Provide the (X, Y) coordinate of the cell's center where the given text is located.  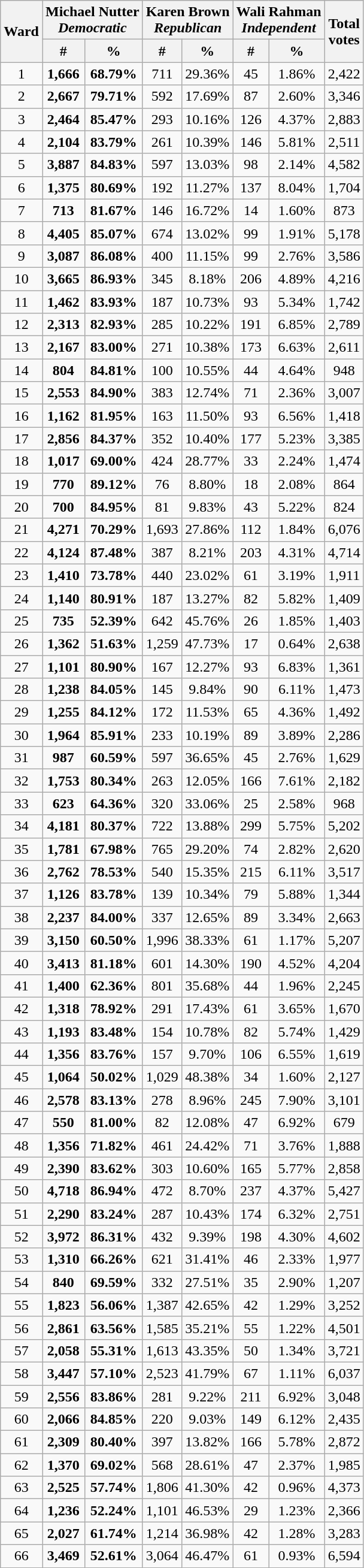
293 (162, 119)
206 (251, 279)
5,202 (344, 826)
84.83% (114, 165)
1,410 (63, 575)
3.34% (297, 917)
1,238 (63, 690)
287 (162, 1214)
1,361 (344, 667)
1,029 (162, 1077)
4,405 (63, 233)
52 (22, 1237)
17.43% (208, 1008)
1,613 (162, 1351)
4,373 (344, 1488)
192 (162, 188)
1,473 (344, 690)
1.23% (297, 1510)
9 (22, 256)
28 (22, 690)
6.83% (297, 667)
53 (22, 1259)
31.41% (208, 1259)
52.39% (114, 621)
592 (162, 96)
5 (22, 165)
5.22% (297, 507)
345 (162, 279)
4 (22, 142)
8.21% (208, 552)
9.03% (208, 1419)
5.88% (297, 895)
1,126 (63, 895)
21 (22, 530)
10.60% (208, 1168)
47.73% (208, 643)
87.48% (114, 552)
261 (162, 142)
3,586 (344, 256)
1,064 (63, 1077)
80.34% (114, 781)
3.65% (297, 1008)
263 (162, 781)
35.68% (208, 986)
9.22% (208, 1397)
6,076 (344, 530)
1,236 (63, 1510)
3,283 (344, 1533)
1,193 (63, 1031)
17.69% (208, 96)
211 (251, 1397)
41 (22, 986)
157 (162, 1055)
10.43% (208, 1214)
4,216 (344, 279)
173 (251, 348)
3,252 (344, 1305)
39 (22, 940)
145 (162, 690)
8.70% (208, 1191)
48.38% (208, 1077)
1,429 (344, 1031)
6.12% (297, 1419)
27 (22, 667)
1,255 (63, 712)
2,464 (63, 119)
824 (344, 507)
801 (162, 986)
2.36% (297, 393)
81.67% (114, 210)
78.53% (114, 872)
51 (22, 1214)
3,469 (63, 1556)
6,037 (344, 1373)
1,911 (344, 575)
11.53% (208, 712)
126 (251, 119)
337 (162, 917)
28.77% (208, 461)
2,553 (63, 393)
28.61% (208, 1465)
2,366 (344, 1510)
1,140 (63, 598)
1,409 (344, 598)
2,058 (63, 1351)
2,578 (63, 1100)
4,124 (63, 552)
84.12% (114, 712)
2.82% (297, 849)
2,872 (344, 1442)
3,413 (63, 963)
1,977 (344, 1259)
237 (251, 1191)
64 (22, 1510)
2,286 (344, 735)
285 (162, 325)
86.94% (114, 1191)
2,556 (63, 1397)
13.27% (208, 598)
5,427 (344, 1191)
19 (22, 484)
40 (22, 963)
1.28% (297, 1533)
83.78% (114, 895)
23.02% (208, 575)
2,751 (344, 1214)
163 (162, 416)
2,511 (344, 142)
10.73% (208, 301)
29.36% (208, 74)
0.64% (297, 643)
80.91% (114, 598)
1,462 (63, 301)
57 (22, 1351)
62.36% (114, 986)
4.52% (297, 963)
352 (162, 439)
27.51% (208, 1282)
5.77% (297, 1168)
55.31% (114, 1351)
85.91% (114, 735)
1.96% (297, 986)
36 (22, 872)
29.20% (208, 849)
2.14% (297, 165)
2,167 (63, 348)
472 (162, 1191)
5.74% (297, 1031)
2,066 (63, 1419)
16 (22, 416)
233 (162, 735)
36.98% (208, 1533)
3,721 (344, 1351)
987 (63, 758)
623 (63, 803)
52.61% (114, 1556)
74 (251, 849)
49 (22, 1168)
84.00% (114, 917)
713 (63, 210)
2,856 (63, 439)
112 (251, 530)
948 (344, 370)
2,762 (63, 872)
1,670 (344, 1008)
6 (22, 188)
1,964 (63, 735)
6.55% (297, 1055)
4.31% (297, 552)
84.37% (114, 439)
139 (162, 895)
1,375 (63, 188)
80.69% (114, 188)
12.08% (208, 1123)
60.50% (114, 940)
1,403 (344, 621)
203 (251, 552)
601 (162, 963)
90 (251, 690)
2.33% (297, 1259)
5.34% (297, 301)
83.76% (114, 1055)
1,207 (344, 1282)
2,435 (344, 1419)
137 (251, 188)
10.55% (208, 370)
80.90% (114, 667)
84.85% (114, 1419)
540 (162, 872)
3,048 (344, 1397)
83.48% (114, 1031)
4,718 (63, 1191)
59 (22, 1397)
4,181 (63, 826)
58 (22, 1373)
1.22% (297, 1328)
80.37% (114, 826)
4.89% (297, 279)
15 (22, 393)
2,313 (63, 325)
10.38% (208, 348)
2,127 (344, 1077)
66.26% (114, 1259)
3,447 (63, 1373)
1.91% (297, 233)
2,663 (344, 917)
1.86% (297, 74)
15.35% (208, 872)
804 (63, 370)
840 (63, 1282)
215 (251, 872)
60.59% (114, 758)
1,704 (344, 188)
1,387 (162, 1305)
12.27% (208, 667)
12.74% (208, 393)
1,370 (63, 1465)
84.95% (114, 507)
23 (22, 575)
191 (251, 325)
87 (251, 96)
1,742 (344, 301)
2,858 (344, 1168)
83.13% (114, 1100)
83.86% (114, 1397)
1,781 (63, 849)
1,585 (162, 1328)
5.75% (297, 826)
1.84% (297, 530)
Totalvotes (344, 31)
154 (162, 1031)
51.63% (114, 643)
3,064 (162, 1556)
Karen BrownRepublican (188, 20)
3,972 (63, 1237)
568 (162, 1465)
13.82% (208, 1442)
84.90% (114, 393)
42.65% (208, 1305)
20 (22, 507)
167 (162, 667)
11.27% (208, 188)
320 (162, 803)
1,619 (344, 1055)
2,104 (63, 142)
8.18% (208, 279)
1.29% (297, 1305)
69.00% (114, 461)
38 (22, 917)
85.07% (114, 233)
1,753 (63, 781)
440 (162, 575)
1,017 (63, 461)
13 (22, 348)
1,362 (63, 643)
621 (162, 1259)
1.11% (297, 1373)
2 (22, 96)
642 (162, 621)
1,344 (344, 895)
383 (162, 393)
6.85% (297, 325)
86.93% (114, 279)
106 (251, 1055)
50.02% (114, 1077)
873 (344, 210)
64.36% (114, 803)
86.31% (114, 1237)
62 (22, 1465)
2.60% (297, 96)
73.78% (114, 575)
60 (22, 1419)
2,861 (63, 1328)
3,346 (344, 96)
190 (251, 963)
1.17% (297, 940)
172 (162, 712)
8.04% (297, 188)
3.89% (297, 735)
2,309 (63, 1442)
83.93% (114, 301)
83.62% (114, 1168)
674 (162, 233)
1,214 (162, 1533)
387 (162, 552)
7.61% (297, 781)
2,883 (344, 119)
2,390 (63, 1168)
14.30% (208, 963)
2,667 (63, 96)
1,996 (162, 940)
82.93% (114, 325)
432 (162, 1237)
67 (251, 1373)
24 (22, 598)
3,517 (344, 872)
8.96% (208, 1100)
3,007 (344, 393)
220 (162, 1419)
6,594 (344, 1556)
700 (63, 507)
76 (162, 484)
79.71% (114, 96)
38.33% (208, 940)
332 (162, 1282)
2,789 (344, 325)
100 (162, 370)
22 (22, 552)
32 (22, 781)
36.65% (208, 758)
27.86% (208, 530)
35.21% (208, 1328)
16.72% (208, 210)
1.34% (297, 1351)
2.58% (297, 803)
679 (344, 1123)
1,162 (63, 416)
165 (251, 1168)
177 (251, 439)
1,418 (344, 416)
4.36% (297, 712)
81 (162, 507)
10.19% (208, 735)
11.15% (208, 256)
198 (251, 1237)
711 (162, 74)
1,492 (344, 712)
303 (162, 1168)
56.06% (114, 1305)
71.82% (114, 1146)
1,474 (344, 461)
10.40% (208, 439)
4,714 (344, 552)
8.80% (208, 484)
30 (22, 735)
89.12% (114, 484)
400 (162, 256)
81.00% (114, 1123)
11 (22, 301)
5.23% (297, 439)
61.74% (114, 1533)
83.24% (114, 1214)
6.63% (297, 348)
550 (63, 1123)
4.30% (297, 1237)
46.47% (208, 1556)
84.05% (114, 690)
13.02% (208, 233)
4.64% (297, 370)
10.16% (208, 119)
0.96% (297, 1488)
46.53% (208, 1510)
5.78% (297, 1442)
11.50% (208, 416)
2,638 (344, 643)
12.65% (208, 917)
2,027 (63, 1533)
735 (63, 621)
9.84% (208, 690)
2,523 (162, 1373)
7.90% (297, 1100)
1,310 (63, 1259)
3,665 (63, 279)
10 (22, 279)
84.81% (114, 370)
299 (251, 826)
63.56% (114, 1328)
2.90% (297, 1282)
2.37% (297, 1465)
57.74% (114, 1488)
461 (162, 1146)
5.82% (297, 598)
9.39% (208, 1237)
3 (22, 119)
770 (63, 484)
37 (22, 895)
78.92% (114, 1008)
6.32% (297, 1214)
6.56% (297, 416)
864 (344, 484)
98 (251, 165)
13.03% (208, 165)
1,666 (63, 74)
765 (162, 849)
41.79% (208, 1373)
12.05% (208, 781)
149 (251, 1419)
3.19% (297, 575)
1,259 (162, 643)
2,620 (344, 849)
1,400 (63, 986)
4,204 (344, 963)
83.00% (114, 348)
2.24% (297, 461)
13.88% (208, 826)
271 (162, 348)
Ward (22, 31)
174 (251, 1214)
67.98% (114, 849)
1,806 (162, 1488)
2,245 (344, 986)
4,501 (344, 1328)
69.02% (114, 1465)
5,207 (344, 940)
31 (22, 758)
4,271 (63, 530)
4,582 (344, 165)
86.08% (114, 256)
2.08% (297, 484)
83.79% (114, 142)
2,182 (344, 781)
3,101 (344, 1100)
9.83% (208, 507)
2,290 (63, 1214)
54 (22, 1282)
10.39% (208, 142)
245 (251, 1100)
52.24% (114, 1510)
968 (344, 803)
33.06% (208, 803)
0.93% (297, 1556)
10.78% (208, 1031)
397 (162, 1442)
12 (22, 325)
48 (22, 1146)
45.76% (208, 621)
68.79% (114, 74)
70.29% (114, 530)
281 (162, 1397)
4,602 (344, 1237)
1,629 (344, 758)
5.81% (297, 142)
10.34% (208, 895)
424 (162, 461)
63 (22, 1488)
8 (22, 233)
1 (22, 74)
24.42% (208, 1146)
1,693 (162, 530)
1,985 (344, 1465)
79 (251, 895)
291 (162, 1008)
Wali RahmanIndependent (279, 20)
1,888 (344, 1146)
69.59% (114, 1282)
10.22% (208, 325)
41.30% (208, 1488)
3.76% (297, 1146)
3,385 (344, 439)
43.35% (208, 1351)
278 (162, 1100)
7 (22, 210)
66 (22, 1556)
2,611 (344, 348)
81.95% (114, 416)
57.10% (114, 1373)
3,150 (63, 940)
2,237 (63, 917)
3,887 (63, 165)
2,422 (344, 74)
85.47% (114, 119)
2,525 (63, 1488)
3,087 (63, 256)
722 (162, 826)
56 (22, 1328)
1.85% (297, 621)
81.18% (114, 963)
1,823 (63, 1305)
1,318 (63, 1008)
80.40% (114, 1442)
Michael NutterDemocratic (92, 20)
5,178 (344, 233)
9.70% (208, 1055)
